Scan for the cell matching the given text and deliver its (X, Y) coordinate at center. 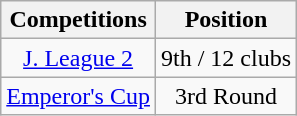
Emperor's Cup (78, 96)
3rd Round (226, 96)
Position (226, 20)
9th / 12 clubs (226, 58)
Competitions (78, 20)
J. League 2 (78, 58)
